Capture the cell that displays the provided text and extract its (x, y) central coordinate. 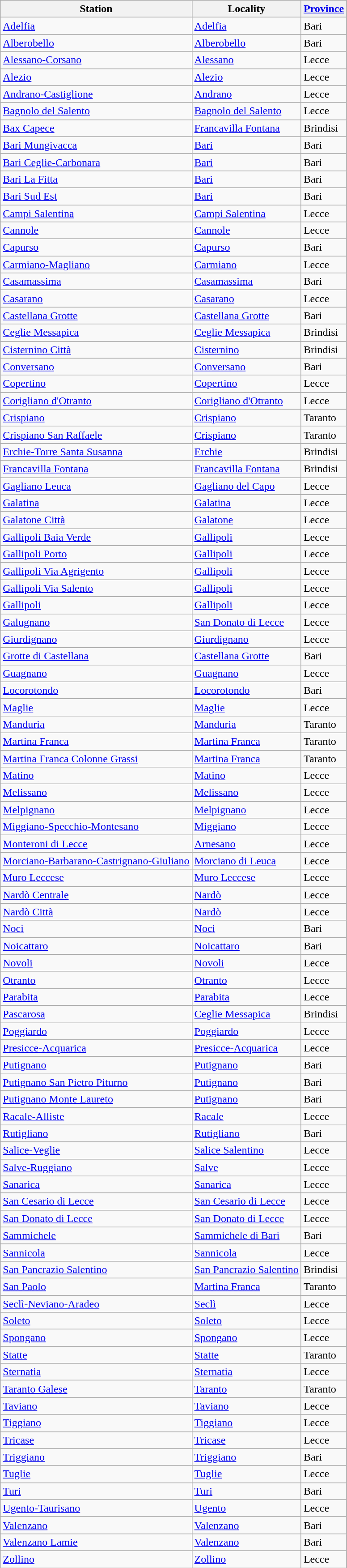
Cisternino (246, 350)
Locality (246, 9)
Bari Mungivacca (96, 145)
Salve (246, 1167)
Sammichele (96, 1235)
Morciano-Barbarano-Castrignano-Giuliano (96, 861)
Sammichele di Bari (246, 1235)
Gagliano del Capo (246, 486)
Salve-Ruggiano (96, 1167)
Gallipoli Baia Verde (96, 537)
Galatone Città (96, 520)
Crispiano San Raffaele (96, 435)
Nardò Città (96, 912)
Erchie-Torre Santa Susanna (96, 452)
Gallipoli Porto (96, 554)
Taranto Galese (96, 1389)
Monteroni di Lecce (96, 844)
Pascarosa (96, 1014)
Valenzano Lamie (96, 1542)
Miggiano-Specchio-Montesano (96, 827)
Station (96, 9)
Ugento (246, 1508)
Seclì (246, 1304)
Andrano (246, 94)
Salice-Veglie (96, 1150)
Martina Franca Colonne Grassi (96, 759)
Gallipoli Via Salento (96, 588)
Galugnano (96, 622)
San Paolo (96, 1286)
Racale-Alliste (96, 1116)
Seclì-Neviano-Aradeo (96, 1304)
Erchie (246, 452)
Bari Ceglie-Carbonara (96, 162)
Gallipoli Via Agrigento (96, 571)
Carmiano (246, 265)
Province (324, 9)
Miggiano (246, 827)
Racale (246, 1116)
Bari La Fitta (96, 179)
Putignano Monte Laureto (96, 1099)
Bax Capece (96, 128)
Arnesano (246, 844)
Morciano di Leuca (246, 861)
Galatone (246, 520)
Cisternino Città (96, 350)
Nardò Centrale (96, 895)
Alessano-Corsano (96, 60)
Ugento-Taurisano (96, 1508)
Gagliano Leuca (96, 486)
Bari Sud Est (96, 196)
Carmiano-Magliano (96, 265)
Grotte di Castellana (96, 656)
Putignano San Pietro Piturno (96, 1082)
Andrano-Castiglione (96, 94)
Alessano (246, 60)
Salice Salentino (246, 1150)
